Determine the (X, Y) coordinate at the center of the cell enclosing the given text.  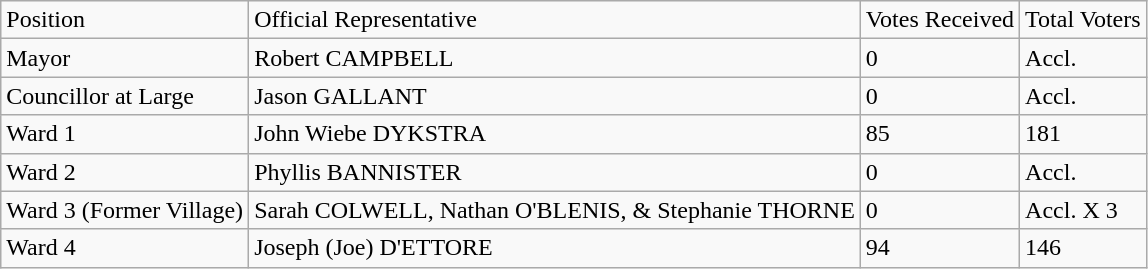
John Wiebe DYKSTRA (555, 134)
Ward 4 (125, 248)
Joseph (Joe) D'ETTORE (555, 248)
181 (1083, 134)
Phyllis BANNISTER (555, 172)
Ward 2 (125, 172)
Total Voters (1083, 20)
85 (940, 134)
Ward 1 (125, 134)
Position (125, 20)
Mayor (125, 58)
Jason GALLANT (555, 96)
Robert CAMPBELL (555, 58)
Sarah COLWELL, Nathan O'BLENIS, & Stephanie THORNE (555, 210)
Ward 3 (Former Village) (125, 210)
Councillor at Large (125, 96)
94 (940, 248)
Official Representative (555, 20)
146 (1083, 248)
Votes Received (940, 20)
Accl. X 3 (1083, 210)
